Identify which cell holds the provided text, then report its (x, y) central coordinate. 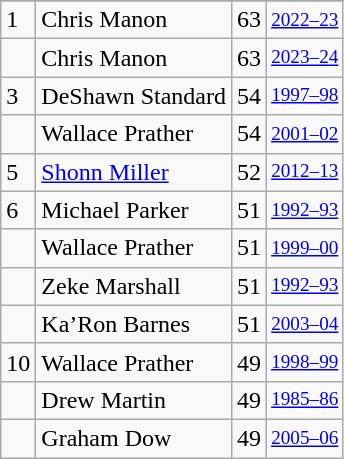
1997–98 (305, 96)
10 (18, 362)
2023–24 (305, 58)
Shonn Miller (134, 172)
Ka’Ron Barnes (134, 324)
2012–13 (305, 172)
1998–99 (305, 362)
1985–86 (305, 400)
2022–23 (305, 20)
1999–00 (305, 248)
DeShawn Standard (134, 96)
Drew Martin (134, 400)
1 (18, 20)
Michael Parker (134, 210)
5 (18, 172)
2003–04 (305, 324)
3 (18, 96)
Zeke Marshall (134, 286)
Graham Dow (134, 438)
52 (250, 172)
2001–02 (305, 134)
2005–06 (305, 438)
6 (18, 210)
